Find where the given text appears and provide that cell's center as [X, Y] coordinate. 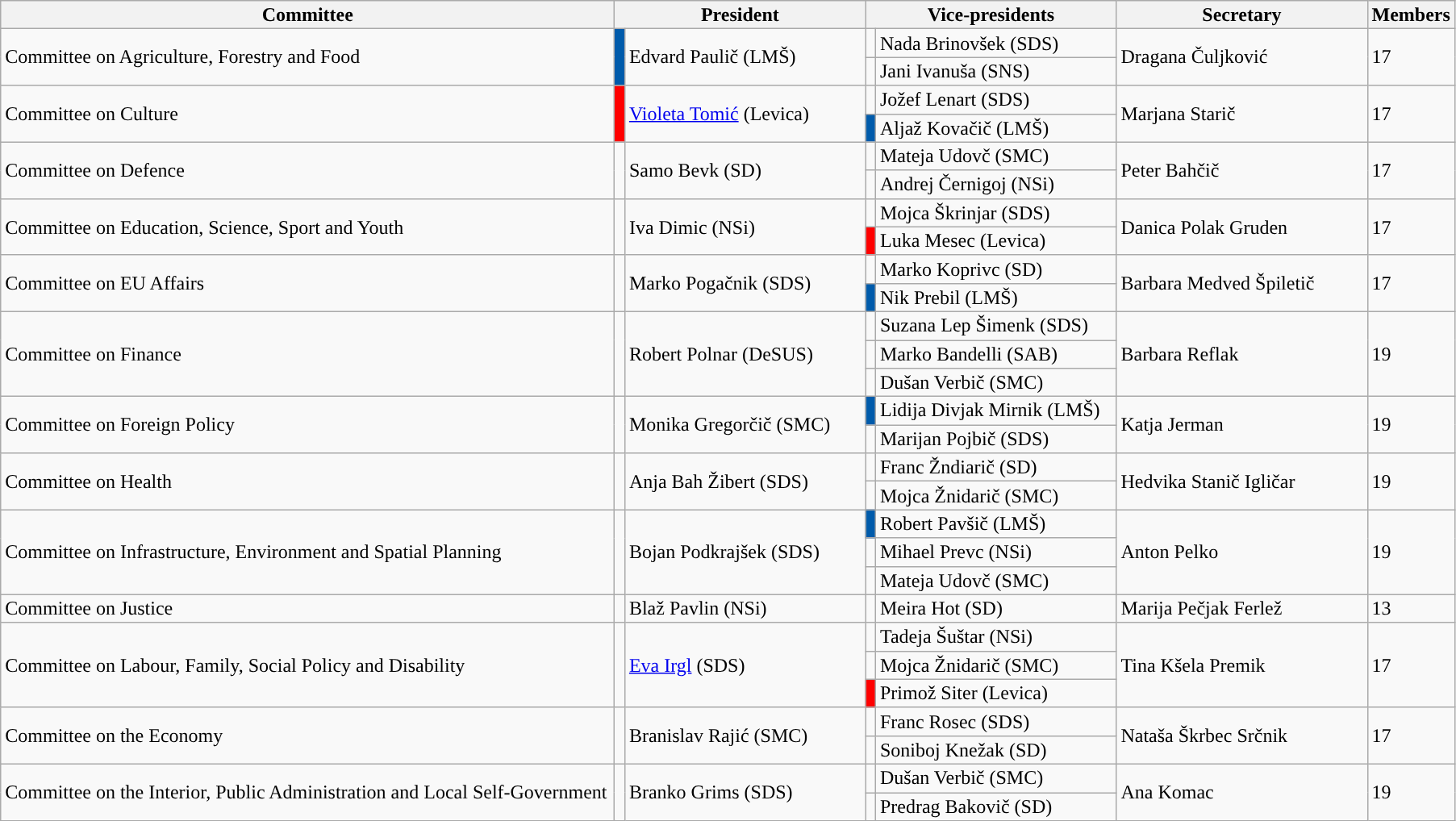
President [741, 15]
Suzana Lep Šimenk (SDS) [995, 326]
Iva Dimic (NSi) [745, 227]
Katja Jerman [1242, 425]
Committee on Agriculture, Forestry and Food [308, 57]
Committee [308, 15]
Ana Komac [1242, 792]
Committee on Justice [308, 608]
Eva Irgl (SDS) [745, 665]
Marija Pečjak Ferlež [1242, 608]
Blaž Pavlin (NSi) [745, 608]
Meira Hot (SD) [995, 608]
Peter Bahčič [1242, 170]
Marko Pogačnik (SDS) [745, 283]
Committee on Labour, Family, Social Policy and Disability [308, 665]
Bojan Podkrajšek (SDS) [745, 552]
Committee on Culture [308, 114]
Luka Mesec (Levica) [995, 240]
Committee on the Economy [308, 736]
Branislav Rajić (SMC) [745, 736]
Committee on Defence [308, 170]
Dragana Čuljković [1242, 57]
Hedvika Stanič Igličar [1242, 481]
Robert Pavšič (LMŠ) [995, 524]
Mihael Prevc (NSi) [995, 552]
Monika Gregorčič (SMC) [745, 425]
Aljaž Kovačič (LMŠ) [995, 127]
13 [1411, 608]
Soniboj Knežak (SD) [995, 750]
Vice-presidents [991, 15]
Members [1411, 15]
Committee on Finance [308, 353]
Secretary [1242, 15]
Committee on the Interior, Public Administration and Local Self-Government [308, 792]
Tina Kšela Premik [1242, 665]
Anton Pelko [1242, 552]
Committee on Health [308, 481]
Tadeja Šuštar (NSi) [995, 637]
Robert Polnar (DeSUS) [745, 353]
Marko Bandelli (SAB) [995, 355]
Edvard Paulič (LMŠ) [745, 57]
Nada Brinovšek (SDS) [995, 44]
Danica Polak Gruden [1242, 227]
Barbara Reflak [1242, 353]
Barbara Medved Špiletič [1242, 283]
Andrej Černigoj (NSi) [995, 184]
Predrag Bakovič (SD) [995, 806]
Violeta Tomić (Levica) [745, 114]
Branko Grims (SDS) [745, 792]
Committee on Infrastructure, Environment and Spatial Planning [308, 552]
Franc Rosec (SDS) [995, 721]
Marko Koprivc (SD) [995, 269]
Committee on Education, Science, Sport and Youth [308, 227]
Nataša Škrbec Srčnik [1242, 736]
Nik Prebil (LMŠ) [995, 297]
Samo Bevk (SD) [745, 170]
Jožef Lenart (SDS) [995, 100]
Committee on Foreign Policy [308, 425]
Mojca Škrinjar (SDS) [995, 213]
Marijan Pojbič (SDS) [995, 439]
Marjana Starič [1242, 114]
Franc Žndiarič (SD) [995, 468]
Jani Ivanuša (SNS) [995, 71]
Committee on EU Affairs [308, 283]
Anja Bah Žibert (SDS) [745, 481]
Lidija Divjak Mirnik (LMŠ) [995, 411]
Primož Siter (Levica) [995, 694]
